Identify which cell holds the provided text, then report its (X, Y) central coordinate. 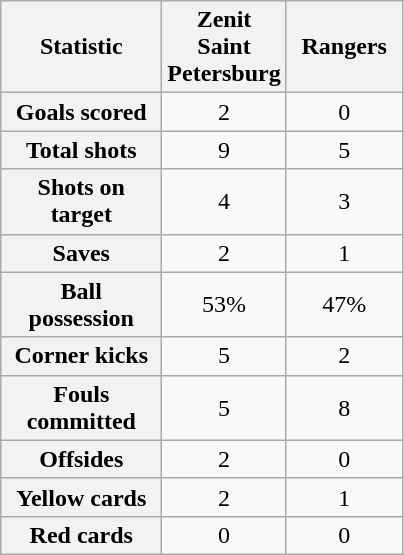
Red cards (82, 535)
Corner kicks (82, 356)
9 (224, 150)
Rangers (344, 47)
Goals scored (82, 112)
3 (344, 202)
4 (224, 202)
Zenit Saint Petersburg (224, 47)
53% (224, 304)
Fouls committed (82, 408)
Statistic (82, 47)
8 (344, 408)
47% (344, 304)
Ball possession (82, 304)
Yellow cards (82, 497)
Saves (82, 253)
Offsides (82, 459)
Shots on target (82, 202)
Total shots (82, 150)
